Extract the (x, y) coordinate from the center of the cell holding the provided text.  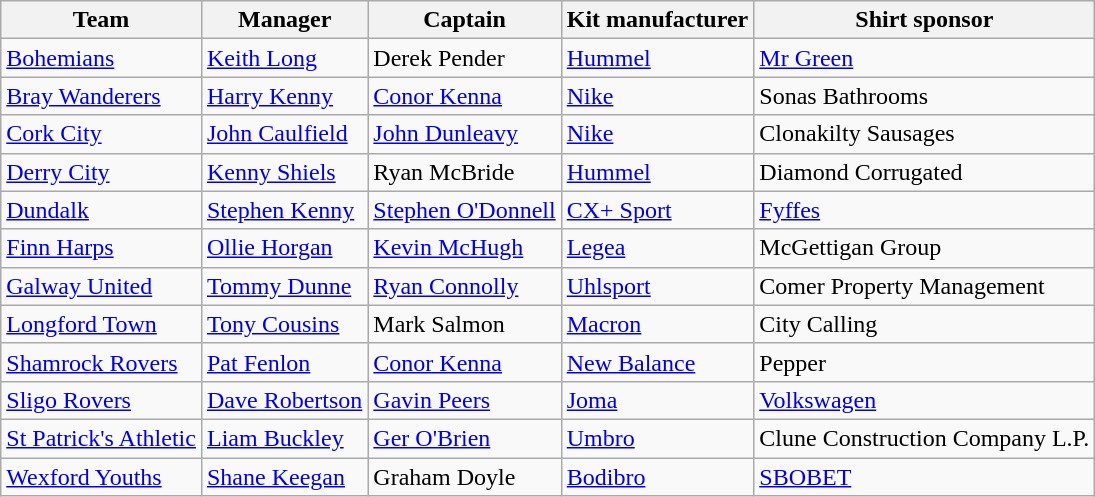
Mark Salmon (464, 324)
Sligo Rovers (102, 400)
Uhlsport (658, 286)
Longford Town (102, 324)
Tommy Dunne (284, 286)
Derry City (102, 172)
Bohemians (102, 58)
Clune Construction Company L.P. (924, 438)
Pepper (924, 362)
Derek Pender (464, 58)
Sonas Bathrooms (924, 96)
Graham Doyle (464, 477)
Shirt sponsor (924, 20)
John Dunleavy (464, 134)
Kit manufacturer (658, 20)
Dundalk (102, 210)
Stephen Kenny (284, 210)
St Patrick's Athletic (102, 438)
Clonakilty Sausages (924, 134)
Shamrock Rovers (102, 362)
Legea (658, 248)
Tony Cousins (284, 324)
SBOBET (924, 477)
Mr Green (924, 58)
Kenny Shiels (284, 172)
CX+ Sport (658, 210)
Kevin McHugh (464, 248)
Comer Property Management (924, 286)
Manager (284, 20)
Stephen O'Donnell (464, 210)
Cork City (102, 134)
Harry Kenny (284, 96)
Pat Fenlon (284, 362)
Galway United (102, 286)
Ryan McBride (464, 172)
John Caulfield (284, 134)
City Calling (924, 324)
Captain (464, 20)
Gavin Peers (464, 400)
New Balance (658, 362)
Volkswagen (924, 400)
Team (102, 20)
Shane Keegan (284, 477)
Dave Robertson (284, 400)
Fyffes (924, 210)
Finn Harps (102, 248)
Ryan Connolly (464, 286)
Bodibro (658, 477)
Wexford Youths (102, 477)
Macron (658, 324)
Joma (658, 400)
Diamond Corrugated (924, 172)
Ollie Horgan (284, 248)
Umbro (658, 438)
Ger O'Brien (464, 438)
Liam Buckley (284, 438)
Keith Long (284, 58)
Bray Wanderers (102, 96)
McGettigan Group (924, 248)
